Return the [x, y] coordinate for the center point of the cell that contains the specified text.  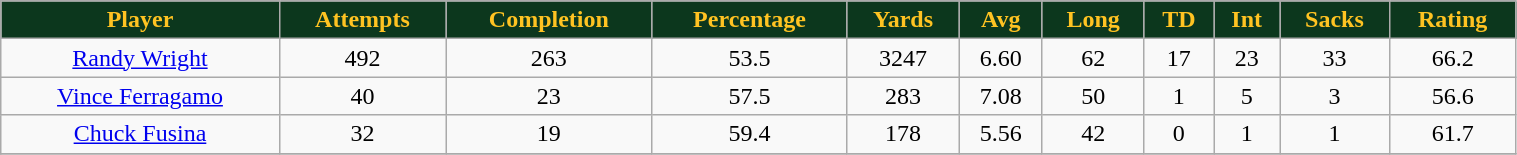
Attempts [362, 20]
Randy Wright [140, 58]
6.60 [1001, 58]
42 [1092, 134]
TD [1179, 20]
19 [549, 134]
283 [903, 96]
33 [1335, 58]
Yards [903, 20]
3 [1335, 96]
61.7 [1452, 134]
Vince Ferragamo [140, 96]
Sacks [1335, 20]
263 [549, 58]
Rating [1452, 20]
0 [1179, 134]
Player [140, 20]
59.4 [750, 134]
17 [1179, 58]
53.5 [750, 58]
Int [1247, 20]
66.2 [1452, 58]
Percentage [750, 20]
7.08 [1001, 96]
62 [1092, 58]
492 [362, 58]
5 [1247, 96]
Avg [1001, 20]
5.56 [1001, 134]
178 [903, 134]
Long [1092, 20]
57.5 [750, 96]
Completion [549, 20]
Chuck Fusina [140, 134]
3247 [903, 58]
56.6 [1452, 96]
50 [1092, 96]
40 [362, 96]
32 [362, 134]
